For the text-containing cell, return its midpoint in [X, Y] coordinate format. 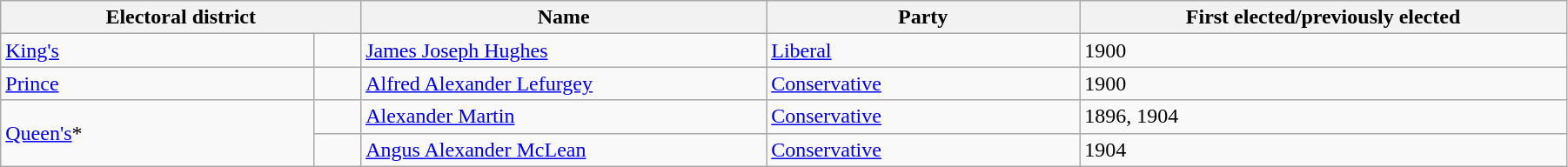
Liberal [923, 50]
Prince [157, 83]
1904 [1323, 150]
Electoral district [181, 17]
Angus Alexander McLean [564, 150]
James Joseph Hughes [564, 50]
First elected/previously elected [1323, 17]
Name [564, 17]
Alexander Martin [564, 117]
King's [157, 50]
Party [923, 17]
Alfred Alexander Lefurgey [564, 83]
Queen's* [157, 133]
1896, 1904 [1323, 117]
